Output the (x, y) coordinate of the center of the cell containing the given text.  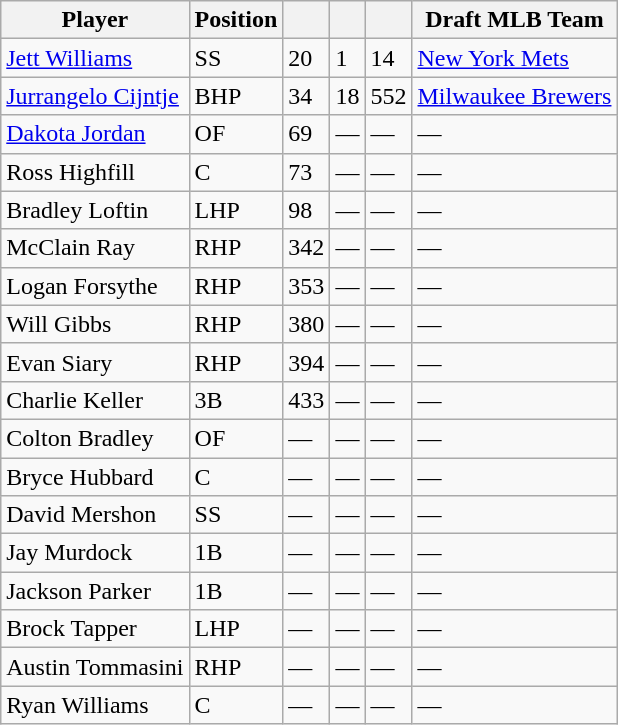
Ross Highfill (95, 172)
Position (236, 20)
14 (388, 58)
Jackson Parker (95, 591)
353 (306, 286)
Draft MLB Team (514, 20)
Austin Tommasini (95, 667)
Evan Siary (95, 362)
Ryan Williams (95, 705)
3B (236, 400)
20 (306, 58)
Jurrangelo Cijntje (95, 96)
Colton Bradley (95, 438)
69 (306, 134)
Milwaukee Brewers (514, 96)
394 (306, 362)
New York Mets (514, 58)
73 (306, 172)
BHP (236, 96)
Jay Murdock (95, 553)
18 (348, 96)
342 (306, 248)
Bryce Hubbard (95, 477)
34 (306, 96)
Dakota Jordan (95, 134)
Will Gibbs (95, 324)
Player (95, 20)
Bradley Loftin (95, 210)
Logan Forsythe (95, 286)
McClain Ray (95, 248)
Brock Tapper (95, 629)
Jett Williams (95, 58)
433 (306, 400)
Charlie Keller (95, 400)
David Mershon (95, 515)
552 (388, 96)
98 (306, 210)
1 (348, 58)
380 (306, 324)
